Capture the cell that displays the provided text and extract its (x, y) central coordinate. 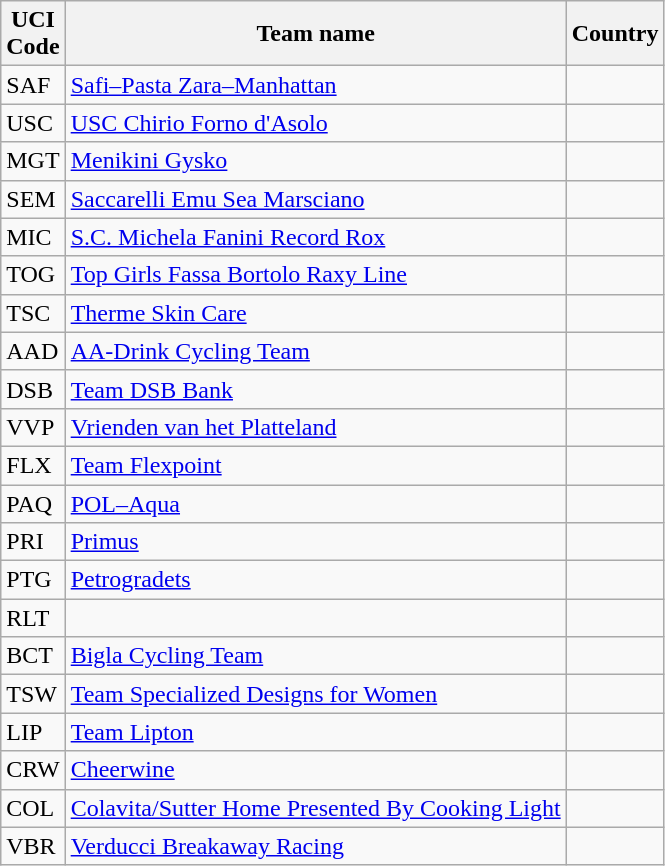
Safi–Pasta Zara–Manhattan (316, 85)
COL (33, 808)
FLX (33, 465)
Primus (316, 542)
DSB (33, 389)
Verducci Breakaway Racing (316, 846)
Team Lipton (316, 732)
RLT (33, 618)
S.C. Michela Fanini Record Rox (316, 237)
TSC (33, 313)
CRW (33, 770)
BCT (33, 656)
Cheerwine (316, 770)
Petrogradets (316, 580)
Colavita/Sutter Home Presented By Cooking Light (316, 808)
UCICode (33, 34)
MIC (33, 237)
Team Specialized Designs for Women (316, 694)
Therme Skin Care (316, 313)
VBR (33, 846)
Top Girls Fassa Bortolo Raxy Line (316, 275)
MGT (33, 161)
Saccarelli Emu Sea Marsciano (316, 199)
USC Chirio Forno d'Asolo (316, 123)
VVP (33, 427)
SEM (33, 199)
Bigla Cycling Team (316, 656)
Country (615, 34)
TSW (33, 694)
Team name (316, 34)
Team DSB Bank (316, 389)
Vrienden van het Platteland (316, 427)
LIP (33, 732)
TOG (33, 275)
POL–Aqua (316, 503)
AA-Drink Cycling Team (316, 351)
PAQ (33, 503)
USC (33, 123)
PTG (33, 580)
SAF (33, 85)
AAD (33, 351)
Team Flexpoint (316, 465)
Menikini Gysko (316, 161)
PRI (33, 542)
